Find where the given text appears and provide that cell's center as [X, Y] coordinate. 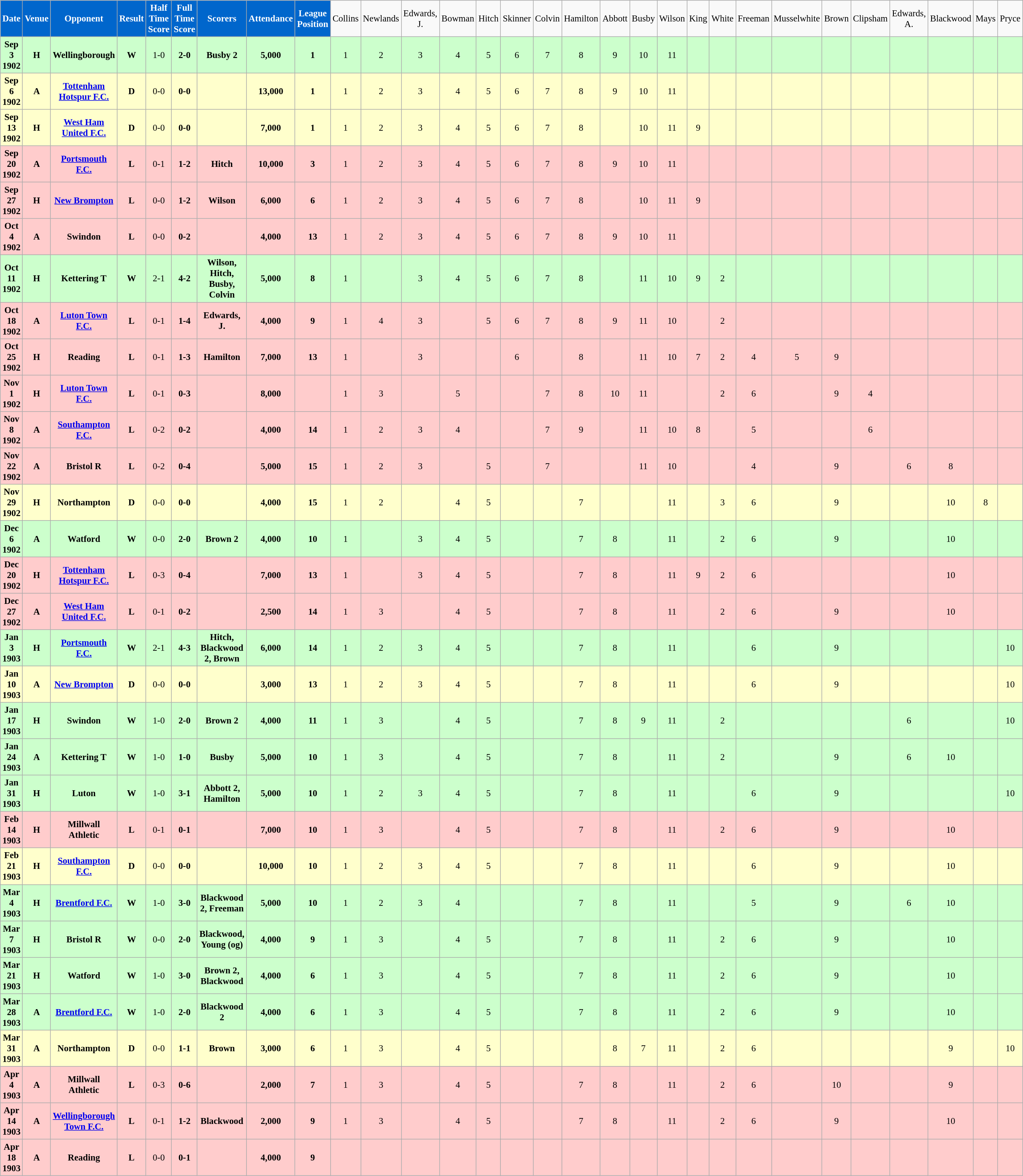
Clipsham [870, 19]
Result [132, 19]
Apr 14 1903 [12, 1121]
Hitch, Blackwood 2, Brown [222, 648]
Date [12, 19]
Skinner [517, 19]
Busby 2 [222, 55]
Newlands [381, 19]
League Position [312, 19]
8,000 [271, 393]
Nov 29 1902 [12, 503]
Mar 7 1903 [12, 939]
Nov 22 1902 [12, 466]
Freeman [754, 19]
Wellingborough Town F.C. [83, 1121]
Nov 1 1902 [12, 393]
Mar 28 1903 [12, 1012]
1-3 [184, 357]
Collins [345, 19]
1-1 [184, 1048]
2,500 [271, 611]
1-4 [184, 321]
Blackwood, Young (og) [222, 939]
Feb 21 1903 [12, 867]
Wellingborough [83, 55]
Nov 8 1902 [12, 429]
Bowman [458, 19]
Sep 13 1902 [12, 128]
4-2 [184, 279]
Jan 10 1903 [12, 685]
Apr 18 1903 [12, 1157]
Pryce [1010, 19]
Scorers [222, 19]
Full Time Score [184, 19]
Abbott 2, Hamilton [222, 793]
Blackwood 2, Freeman [222, 903]
Abbott [615, 19]
Mays [986, 19]
Luton [83, 793]
Wilson, Hitch, Busby, Colvin [222, 279]
13,000 [271, 91]
Oct 18 1902 [12, 321]
King [698, 19]
Musselwhite [796, 19]
Sep 20 1902 [12, 164]
Colvin [548, 19]
Blackwood 2 [222, 1012]
Brown 2, Blackwood [222, 975]
4-3 [184, 648]
Mar 21 1903 [12, 975]
Jan 17 1903 [12, 721]
White [723, 19]
Dec 27 1902 [12, 611]
Opponent [83, 19]
Apr 4 1903 [12, 1085]
Dec 20 1902 [12, 575]
Dec 6 1902 [12, 539]
0-6 [184, 1085]
Edwards, A. [909, 19]
Jan 24 1903 [12, 757]
Attendance [271, 19]
Sep 27 1902 [12, 201]
Feb 14 1903 [12, 830]
Oct 25 1902 [12, 357]
Mar 4 1903 [12, 903]
3-1 [184, 793]
Sep 3 1902 [12, 55]
Half Time Score [159, 19]
Venue [37, 19]
Oct 4 1902 [12, 237]
Jan 31 1903 [12, 793]
Sep 6 1902 [12, 91]
Mar 31 1903 [12, 1048]
Oct 11 1902 [12, 279]
Jan 3 1903 [12, 648]
